Identify which cell holds the provided text, then report its [X, Y] central coordinate. 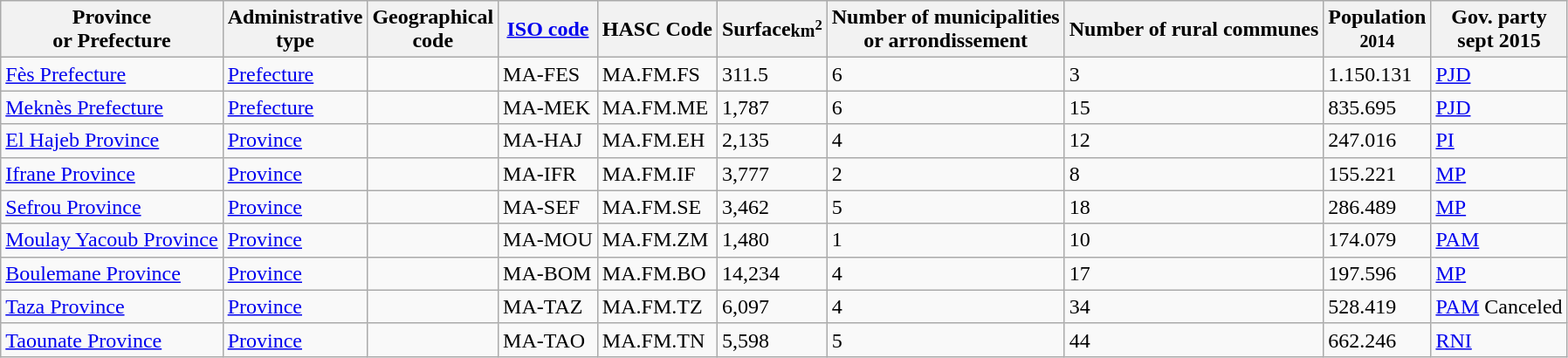
PI [1499, 141]
Surfacekm2 [772, 30]
Taounate Province [112, 340]
10 [1194, 240]
MA.FM.ZM [657, 240]
MA-MEK [548, 107]
34 [1194, 306]
Boulemane Province [112, 273]
MA-BOM [548, 273]
Sefrou Province [112, 207]
MA-SEF [548, 207]
835.695 [1378, 107]
5,598 [772, 340]
1,480 [772, 240]
17 [1194, 273]
Fès Prefecture [112, 74]
528.419 [1378, 306]
662.246 [1378, 340]
3,462 [772, 207]
14,234 [772, 273]
El Hajeb Province [112, 141]
MA-HAJ [548, 141]
Ifrane Province [112, 174]
Number of municipalitiesor arrondissement [946, 30]
197.596 [1378, 273]
311.5 [772, 74]
Administrativetype [295, 30]
Taza Province [112, 306]
155.221 [1378, 174]
Number of rural communes [1194, 30]
12 [1194, 141]
247.016 [1378, 141]
MA.FM.BO [657, 273]
MA.FM.EH [657, 141]
Gov. partysept 2015 [1499, 30]
1 [946, 240]
Population 2014 [1378, 30]
MA.FM.SE [657, 207]
15 [1194, 107]
286.489 [1378, 207]
Moulay Yacoub Province [112, 240]
MA.FM.FS [657, 74]
MA.FM.TN [657, 340]
PAM Canceled [1499, 306]
RNI [1499, 340]
MA-FES [548, 74]
1,787 [772, 107]
Geographicalcode [433, 30]
3 [1194, 74]
Meknès Prefecture [112, 107]
Provinceor Prefecture [112, 30]
MA-IFR [548, 174]
MA.FM.TZ [657, 306]
PAM [1499, 240]
2,135 [772, 141]
HASC Code [657, 30]
2 [946, 174]
6,097 [772, 306]
174.079 [1378, 240]
8 [1194, 174]
MA.FM.IF [657, 174]
MA.FM.ME [657, 107]
MA-MOU [548, 240]
MA-TAO [548, 340]
44 [1194, 340]
MA-TAZ [548, 306]
ISO code [548, 30]
1.150.131 [1378, 74]
18 [1194, 207]
3,777 [772, 174]
